Detect which cell encompasses the target text, then output its (X, Y) center coordinate. 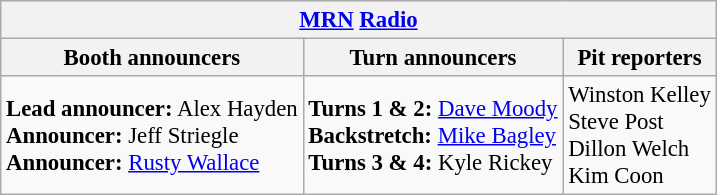
Booth announcers (152, 58)
Pit reporters (640, 58)
Winston KelleySteve PostDillon WelchKim Coon (640, 136)
Turn announcers (433, 58)
MRN Radio (358, 20)
Turns 1 & 2: Dave MoodyBackstretch: Mike BagleyTurns 3 & 4: Kyle Rickey (433, 136)
Lead announcer: Alex HaydenAnnouncer: Jeff StriegleAnnouncer: Rusty Wallace (152, 136)
